Search for the cell housing the specified text and yield its [X, Y] center coordinate. 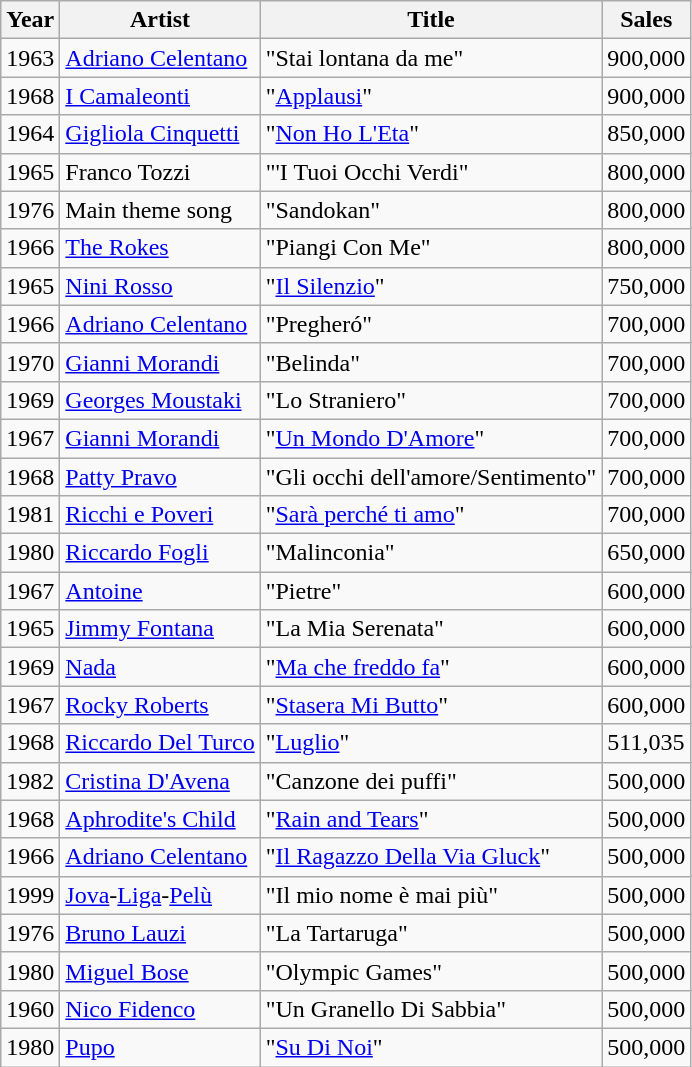
1960 [30, 1009]
"Belinda" [431, 362]
"La Mia Serenata" [431, 629]
Bruno Lauzi [160, 933]
1970 [30, 362]
Miguel Bose [160, 971]
"'I Tuoi Occhi Verdi" [431, 172]
"Il mio nome è mai più" [431, 895]
Riccardo Fogli [160, 553]
"Ma che freddo fa" [431, 667]
1982 [30, 781]
Rocky Roberts [160, 705]
"Pregheró" [431, 324]
650,000 [646, 553]
"Rain and Tears" [431, 819]
I Camaleonti [160, 96]
The Rokes [160, 248]
Riccardo Del Turco [160, 743]
"Malinconia" [431, 553]
1963 [30, 58]
Year [30, 20]
Jova-Liga-Pelù [160, 895]
"Il Silenzio" [431, 286]
"Stai lontana da me" [431, 58]
"Applausi" [431, 96]
Franco Tozzi [160, 172]
"Un Granello Di Sabbia" [431, 1009]
511,035 [646, 743]
"Un Mondo D'Amore" [431, 438]
"Stasera Mi Butto" [431, 705]
Ricchi e Poveri [160, 515]
Gigliola Cinquetti [160, 134]
"Sarà perché ti amo" [431, 515]
Jimmy Fontana [160, 629]
1999 [30, 895]
Main theme song [160, 210]
Sales [646, 20]
"Luglio" [431, 743]
Antoine [160, 591]
Nada [160, 667]
Nini Rosso [160, 286]
1981 [30, 515]
"Canzone dei puffi" [431, 781]
Aphrodite's Child [160, 819]
Pupo [160, 1047]
"La Tartaruga" [431, 933]
Georges Moustaki [160, 400]
"Piangi Con Me" [431, 248]
1964 [30, 134]
750,000 [646, 286]
"Su Di Noi" [431, 1047]
Artist [160, 20]
"Sandokan" [431, 210]
"Non Ho L'Eta" [431, 134]
"Gli occhi dell'amore/Sentimento" [431, 477]
850,000 [646, 134]
Patty Pravo [160, 477]
Cristina D'Avena [160, 781]
Title [431, 20]
"Pietre" [431, 591]
Nico Fidenco [160, 1009]
"Olympic Games" [431, 971]
"Il Ragazzo Della Via Gluck" [431, 857]
"Lo Straniero" [431, 400]
